Identify which cell holds the provided text, then report its (x, y) central coordinate. 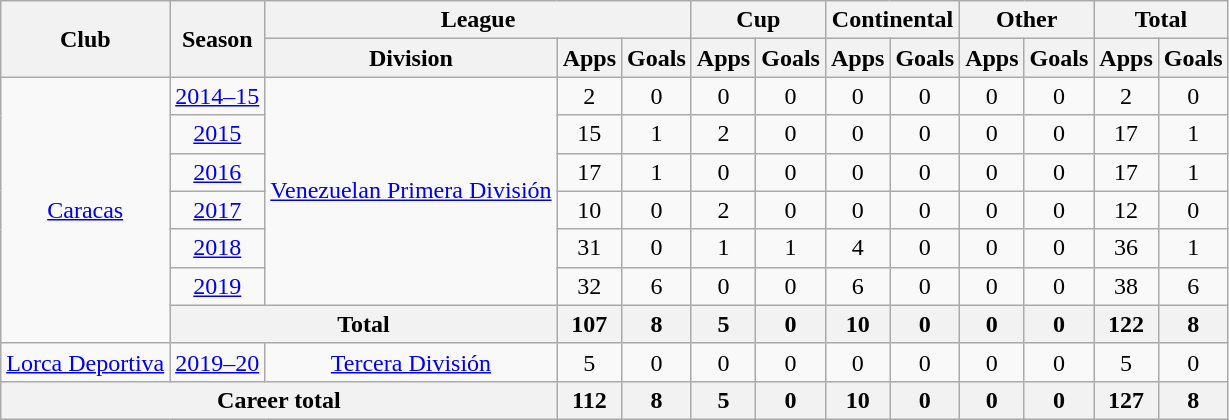
36 (1126, 248)
Division (411, 58)
League (478, 20)
15 (589, 134)
122 (1126, 324)
2016 (218, 172)
2018 (218, 248)
31 (589, 248)
Continental (892, 20)
Career total (279, 400)
Other (1027, 20)
4 (857, 248)
32 (589, 286)
2017 (218, 210)
Club (86, 39)
112 (589, 400)
107 (589, 324)
Cup (758, 20)
Tercera División (411, 362)
2014–15 (218, 96)
Season (218, 39)
2015 (218, 134)
38 (1126, 286)
127 (1126, 400)
2019 (218, 286)
Venezuelan Primera División (411, 191)
Caracas (86, 210)
12 (1126, 210)
2019–20 (218, 362)
Lorca Deportiva (86, 362)
